Scan for the cell matching the given text and deliver its (X, Y) coordinate at center. 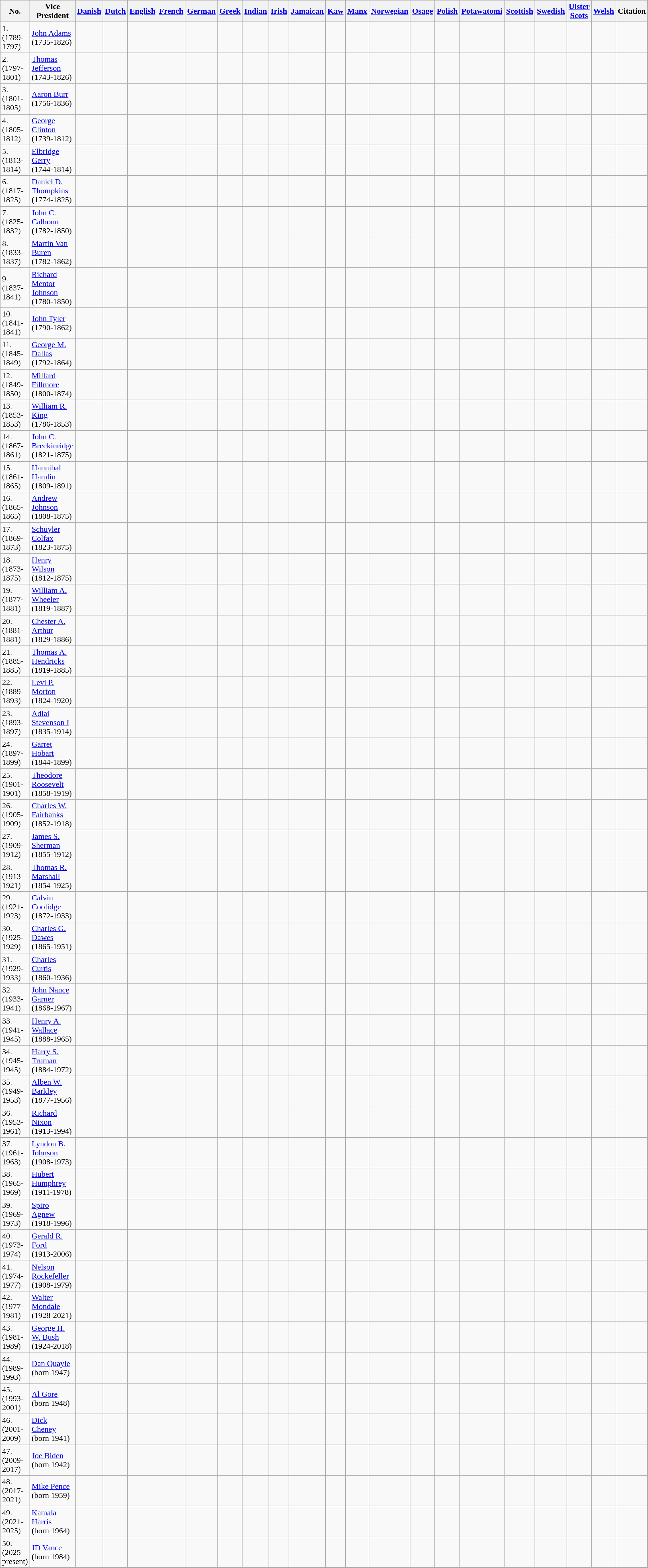
9. (1837-1841) (15, 288)
Osage (423, 11)
Thomas A. Hendricks(1819-1885) (52, 661)
Jamaican (307, 11)
Manx (357, 11)
Martin Van Buren(1782-1862) (52, 252)
46. (2001-2009) (15, 1429)
Mike Pence(born 1959) (52, 1491)
24. (1897-1899) (15, 753)
45. (1993-2001) (15, 1399)
Adlai Stevenson I(1835-1914) (52, 722)
Lyndon B. Johnson(1908-1973) (52, 1153)
33. (1941-1945) (15, 1030)
48. (2017-2021) (15, 1491)
Scottish (519, 11)
Millard Fillmore(1800-1874) (52, 385)
10. (1841-1841) (15, 323)
Ulster Scots (579, 11)
Hubert Humphrey(1911-1978) (52, 1183)
English (142, 11)
James S. Sherman(1855-1912) (52, 845)
18. (1873-1875) (15, 569)
John C. Calhoun(1782-1850) (52, 222)
3. (1801-1805) (15, 99)
1. (1789-1797) (15, 37)
29. (1921-1923) (15, 907)
John Tyler(1790-1862) (52, 323)
Danish (89, 11)
Gerald R. Ford(1913-2006) (52, 1245)
George M. Dallas(1792-1864) (52, 354)
Thomas R. Marshall(1854-1925) (52, 876)
30. (1925-1929) (15, 938)
47. (2009-2017) (15, 1460)
34. (1945-1945) (15, 1061)
Daniel D. Thompkins(1774-1825) (52, 191)
13. (1853-1853) (15, 415)
19. (1877-1881) (15, 600)
49. (2021-2025) (15, 1522)
Charles Curtis(1860-1936) (52, 968)
Theodore Roosevelt(1858-1919) (52, 784)
Norwegian (389, 11)
Richard Mentor Johnson(1780-1850) (52, 288)
George Clinton(1739-1812) (52, 130)
5. (1813-1814) (15, 160)
Joe Biden(born 1942) (52, 1460)
Thomas Jefferson(1743-1826) (52, 68)
No. (15, 11)
John C. Breckinridge(1821-1875) (52, 446)
Alben W. Barkley(1877-1956) (52, 1091)
31. (1929-1933) (15, 968)
Levi P. Morton(1824-1920) (52, 692)
Nelson Rockefeller(1908-1979) (52, 1276)
40. (1973-1974) (15, 1245)
8. (1833-1837) (15, 252)
17. (1869-1873) (15, 538)
Polish (447, 11)
Kaw (335, 11)
6. (1817-1825) (15, 191)
Swedish (551, 11)
Aaron Burr(1756-1836) (52, 99)
36. (1953-1961) (15, 1122)
Indian (256, 11)
Citation (632, 11)
Andrew Johnson(1808-1875) (52, 507)
7. (1825-1832) (15, 222)
12. (1849-1850) (15, 385)
Walter Mondale(1928-2021) (52, 1306)
41. (1974-1977) (15, 1276)
42. (1977-1981) (15, 1306)
26. (1905-1909) (15, 815)
Greek (230, 11)
Welsh (604, 11)
Harry S. Truman(1884-1972) (52, 1061)
George H. W. Bush(1924-2018) (52, 1337)
Dan Quayle(born 1947) (52, 1368)
French (171, 11)
Elbridge Gerry(1744-1814) (52, 160)
Dick Cheney(born 1941) (52, 1429)
Chester A. Arthur(1829-1886) (52, 630)
Henry Wilson(1812-1875) (52, 569)
German (201, 11)
Henry A. Wallace(1888-1965) (52, 1030)
14. (1867-1861) (15, 446)
39. (1969-1973) (15, 1214)
Dutch (116, 11)
21. (1885-1885) (15, 661)
44. (1989-1993) (15, 1368)
22. (1889- 1893) (15, 692)
JD Vance(born 1984) (52, 1552)
Spiro Agnew(1918-1996) (52, 1214)
Irish (279, 11)
27. (1909-1912) (15, 845)
William R. King(1786-1853) (52, 415)
28. (1913-1921) (15, 876)
Garret Hobart(1844-1899) (52, 753)
2. (1797-1801) (15, 68)
43. (1981-1989) (15, 1337)
Potawatomi (482, 11)
15. (1861-1865) (15, 477)
William A. Wheeler(1819-1887) (52, 600)
37. (1961-1963) (15, 1153)
Vice President (52, 11)
Hannibal Hamlin(1809-1891) (52, 477)
Schuyler Colfax(1823-1875) (52, 538)
Al Gore(born 1948) (52, 1399)
Charles G. Dawes(1865-1951) (52, 938)
25. (1901-1901) (15, 784)
32. (1933-1941) (15, 999)
Richard Nixon(1913-1994) (52, 1122)
16. (1865-1865) (15, 507)
35. (1949-1953) (15, 1091)
38. (1965-1969) (15, 1183)
23. (1893-1897) (15, 722)
John Adams(1735-1826) (52, 37)
John Nance Garner(1868-1967) (52, 999)
Calvin Coolidge(1872-1933) (52, 907)
20. (1881-1881) (15, 630)
Charles W. Fairbanks(1852-1918) (52, 815)
11. (1845-1849) (15, 354)
Kamala Harris(born 1964) (52, 1522)
4. (1805-1812) (15, 130)
50.(2025-present) (15, 1552)
